Search for the cell housing the specified text and yield its (X, Y) center coordinate. 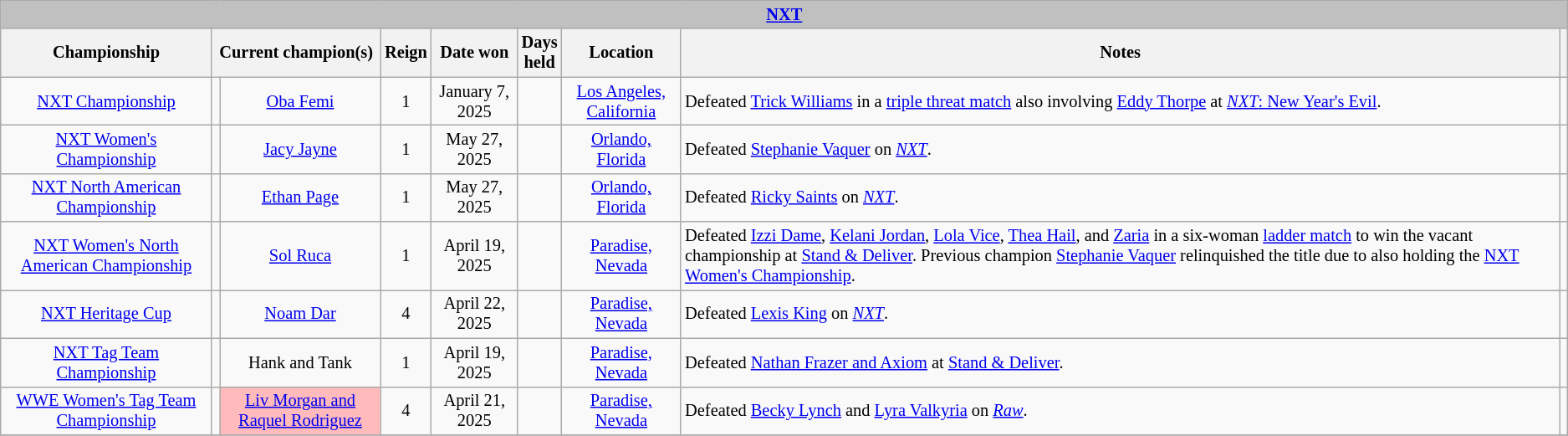
NXT North American Championship (106, 197)
Reign (406, 53)
NXT Heritage Cup (106, 314)
Ethan Page (300, 197)
April 22, 2025 (475, 314)
April 21, 2025 (475, 411)
Defeated Becky Lynch and Lyra Valkyria on Raw. (1121, 411)
WWE Women's Tag Team Championship (106, 411)
Sol Ruca (300, 256)
Defeated Ricky Saints on NXT. (1121, 197)
January 7, 2025 (475, 101)
Hank and Tank (300, 362)
Notes (1121, 53)
NXT Tag Team Championship (106, 362)
Defeated Nathan Frazer and Axiom at Stand & Deliver. (1121, 362)
NXT Championship (106, 101)
Noam Dar (300, 314)
NXT Women's North American Championship (106, 256)
Defeated Trick Williams in a triple threat match also involving Eddy Thorpe at NXT: New Year's Evil. (1121, 101)
Jacy Jayne (300, 149)
Oba Femi (300, 101)
Liv Morgan and Raquel Rodriguez (300, 411)
Location (621, 53)
NXT (784, 14)
Defeated Stephanie Vaquer on NXT. (1121, 149)
NXT Women's Championship (106, 149)
Date won (475, 53)
Championship (106, 53)
Defeated Lexis King on NXT. (1121, 314)
Los Angeles, California (621, 101)
Current champion(s) (296, 53)
Daysheld (540, 53)
